Search for the cell housing the specified text and yield its [x, y] center coordinate. 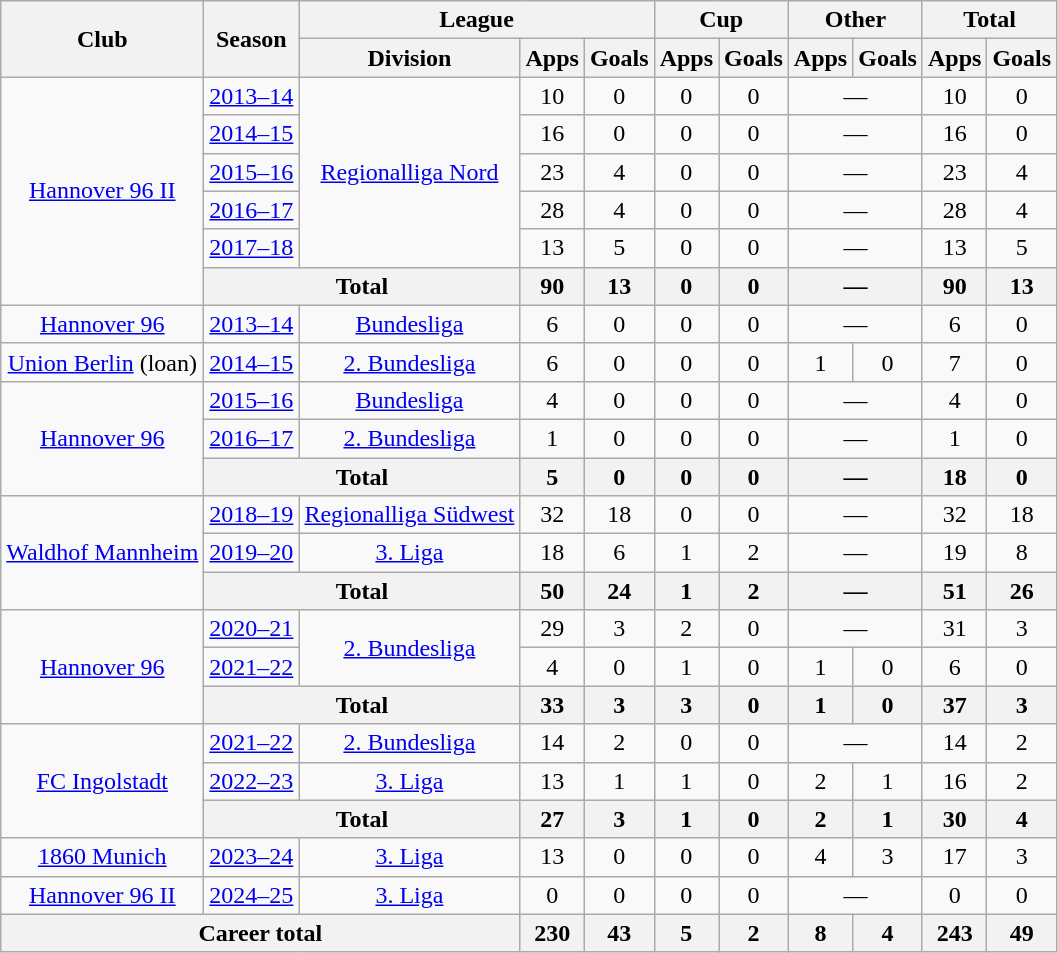
50 [552, 591]
37 [954, 705]
19 [954, 553]
17 [954, 857]
33 [552, 705]
Club [102, 39]
Season [252, 39]
43 [619, 933]
49 [1022, 933]
Cup [721, 20]
31 [954, 629]
Waldhof Mannheim [102, 553]
Union Berlin (loan) [102, 362]
FC Ingolstadt [102, 781]
Other [855, 20]
2024–25 [252, 895]
2020–21 [252, 629]
2017–18 [252, 248]
243 [954, 933]
7 [954, 362]
2023–24 [252, 857]
2022–23 [252, 781]
Regionalliga Nord [410, 172]
24 [619, 591]
1860 Munich [102, 857]
2018–19 [252, 515]
230 [552, 933]
29 [552, 629]
27 [552, 819]
League [476, 20]
26 [1022, 591]
Regionalliga Südwest [410, 515]
51 [954, 591]
Division [410, 58]
Career total [260, 933]
2019–20 [252, 553]
30 [954, 819]
